Locate the cell with the specified text and output its (x, y) center coordinate. 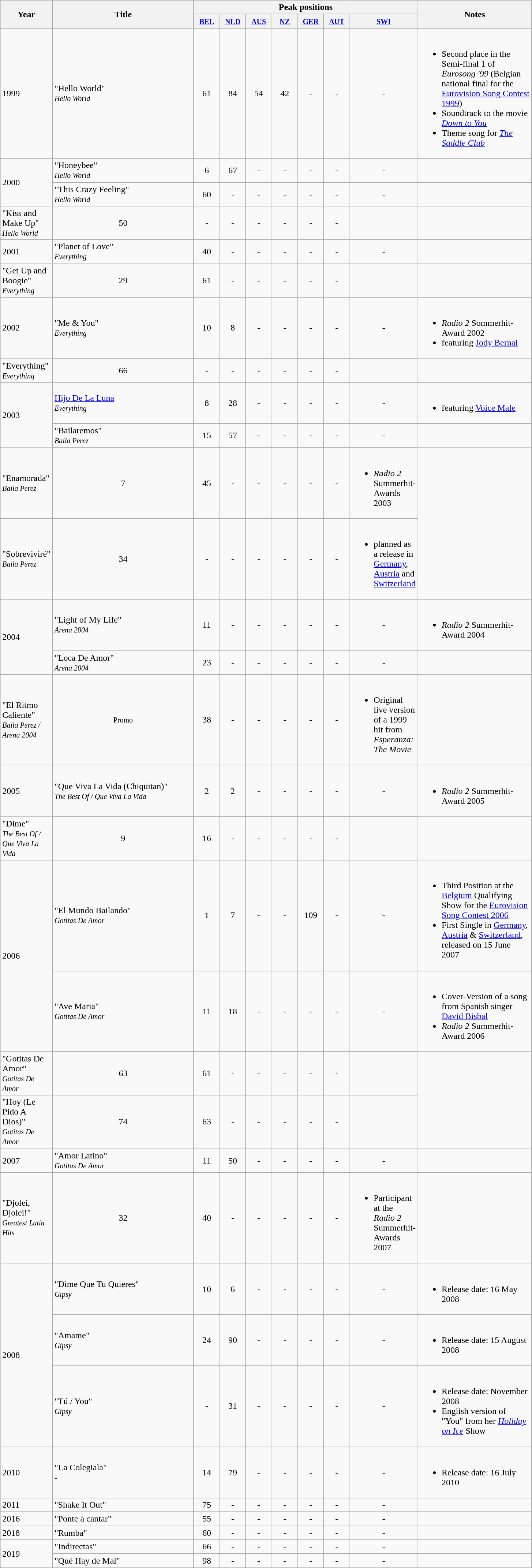
15 (206, 436)
38 (206, 720)
109 (311, 915)
90 (233, 1340)
Cover-Version of a song from Spanish singer David BisbalRadio 2 Summerhit-Award 2006 (475, 1011)
planned as a release in Germany, Austria and Switzerland (384, 559)
"Shake It Out" (123, 1505)
"Everything"Everything (26, 370)
"This Crazy Feeling"Hello World (123, 194)
2002 (26, 328)
"Honeybee"Hello World (123, 171)
24 (206, 1340)
16 (206, 838)
Promo (123, 720)
2011 (26, 1505)
9 (123, 838)
79 (233, 1472)
Radio 2 Summerhit-Award 2004 (475, 625)
31 (233, 1406)
"Get Up and Boogie"Everything (26, 280)
84 (233, 93)
2001 (26, 252)
featuring Voice Male (475, 403)
"Ave Maria"Gotitas De Amor (123, 1011)
2000 (26, 182)
55 (206, 1519)
"Kiss and Make Up"Hello World (26, 223)
"Me & You"Everything (123, 328)
"Qué Hay de Mal" (123, 1561)
34 (123, 559)
1999 (26, 93)
75 (206, 1505)
67 (233, 171)
"La Colegiala"- (123, 1472)
Hijo De La LunaEverything (123, 403)
74 (123, 1122)
Notes (475, 14)
"Loca De Amor"Arena 2004 (123, 662)
2010 (26, 1472)
Title (123, 14)
2004 (26, 637)
Participant at the Radio 2 Summerhit-Awards 2007 (384, 1218)
GER (311, 21)
"El Mundo Bailando"Gotitas De Amor (123, 915)
"Indirectas" (123, 1547)
"Hoy (Le Pido A Dios)"Gotitas De Amor (26, 1122)
2018 (26, 1533)
45 (206, 483)
23 (206, 662)
29 (123, 280)
2008 (26, 1355)
Release date: 16 May 2008 (475, 1289)
Year (26, 14)
2019 (26, 1554)
14 (206, 1472)
"Ponte a cantar" (123, 1519)
Peak positions (306, 7)
"Dime Que Tu Quieres"Gipsy (123, 1289)
42 (285, 93)
98 (206, 1561)
18 (233, 1011)
"Djolei, Djolei!"Greatest Latin Hits (26, 1218)
"Sobreviviré"Baila Perez (26, 559)
2007 (26, 1160)
AUS (259, 21)
1 (206, 915)
Release date: 15 August 2008 (475, 1340)
"Tú / You"Gipsy (123, 1406)
"El Ritmo Caliente"Baila Perez / Arena 2004 (26, 720)
"Enamorada"Baila Perez (26, 483)
"Amor Latino"Gotitas De Amor (123, 1160)
54 (259, 93)
"Light of My Life"Arena 2004 (123, 625)
28 (233, 403)
Radio 2 Sommerhit-Award 2002featuring Jody Bernal (475, 328)
2003 (26, 415)
Release date: November 2008English version of "You" from her Holiday on Ice Show (475, 1406)
"Gotitas De Amor"Gotitas De Amor (26, 1073)
"Hello World"Hello World (123, 93)
Original live version of a 1999 hit from Esperanza: The Movie (384, 720)
BEL (206, 21)
AUT (337, 21)
SWI (384, 21)
2016 (26, 1519)
"Rumba" (123, 1533)
"Planet of Love"Everything (123, 252)
"Que Viva La Vida (Chiquitan)"The Best Of / Que Viva La Vida (123, 791)
Radio 2 Summerhit-Award 2005 (475, 791)
32 (123, 1218)
Radio 2 Summerhit-Awards 2003 (384, 483)
Release date: 16 July 2010 (475, 1472)
57 (233, 436)
2005 (26, 791)
"Bailaremos"Baila Perez (123, 436)
NZ (285, 21)
"Dime"The Best Of / Que Viva La Vida (26, 838)
2006 (26, 956)
"Amame"Gipsy (123, 1340)
NLD (233, 21)
